Capture the cell that displays the provided text and extract its (x, y) central coordinate. 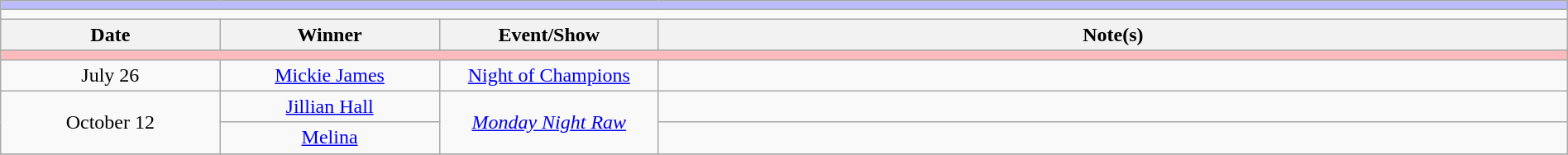
Event/Show (549, 35)
Melina (329, 138)
Note(s) (1113, 35)
Monday Night Raw (549, 122)
Mickie James (329, 75)
July 26 (111, 75)
Winner (329, 35)
Date (111, 35)
Night of Champions (549, 75)
October 12 (111, 122)
Jillian Hall (329, 106)
